Output the [x, y] coordinate of the center of the cell containing the given text.  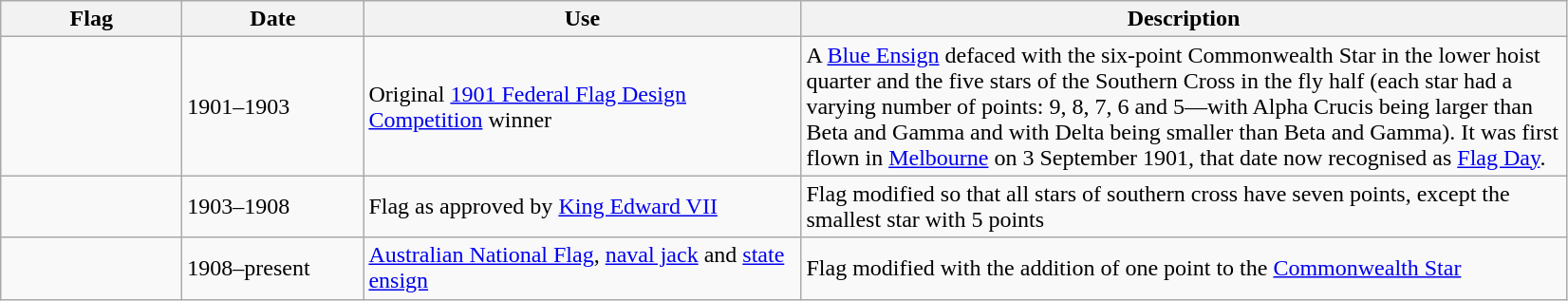
Use [583, 19]
Original 1901 Federal Flag Design Competition winner [583, 106]
1903–1908 [273, 207]
Flag as approved by King Edward VII [583, 207]
Description [1184, 19]
Australian National Flag, naval jack and state ensign [583, 268]
1908–present [273, 268]
Flag modified so that all stars of southern cross have seven points, except the smallest star with 5 points [1184, 207]
Flag [91, 19]
Date [273, 19]
Flag modified with the addition of one point to the Commonwealth Star [1184, 268]
1901–1903 [273, 106]
